From the cell containing the given text, extract its center point as [x, y] coordinate. 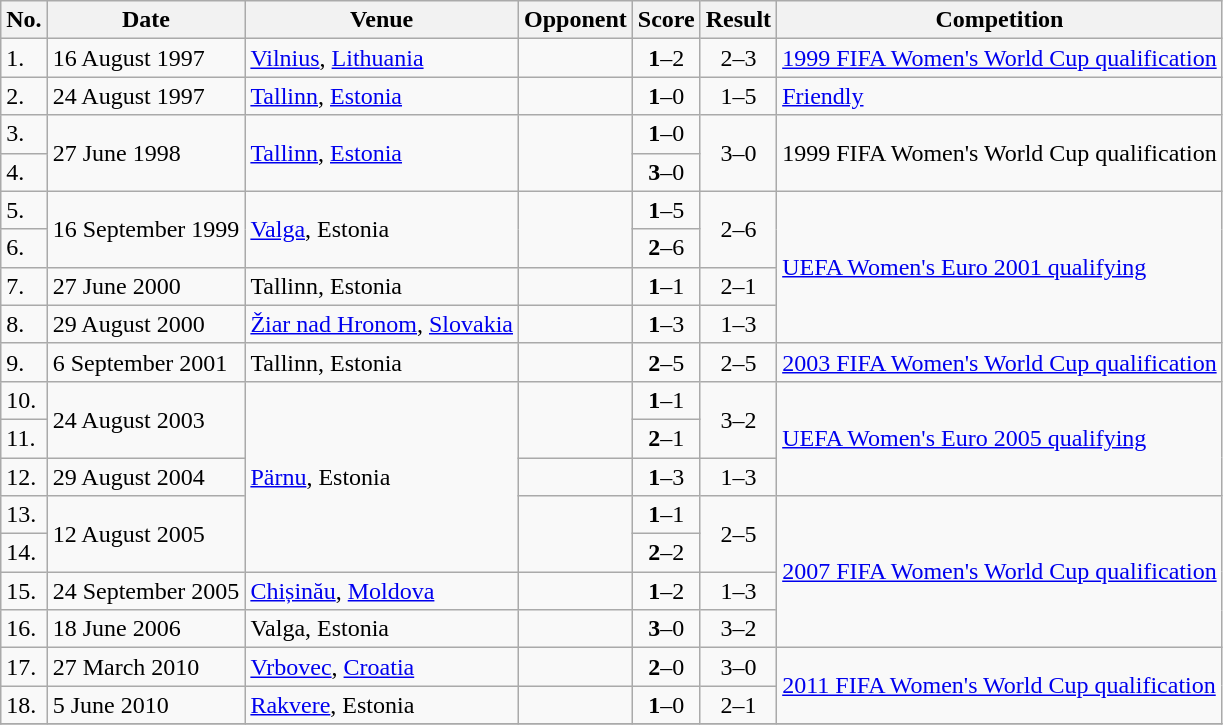
2011 FIFA Women's World Cup qualification [1000, 686]
2–2 [666, 553]
27 March 2010 [146, 667]
2–3 [738, 58]
UEFA Women's Euro 2005 qualifying [1000, 438]
Vrbovec, Croatia [382, 667]
Vilnius, Lithuania [382, 58]
Date [146, 20]
Chișinău, Moldova [382, 591]
Venue [382, 20]
5 June 2010 [146, 705]
No. [24, 20]
24 September 2005 [146, 591]
2003 FIFA Women's World Cup qualification [1000, 362]
18 June 2006 [146, 629]
5. [24, 210]
12 August 2005 [146, 534]
18. [24, 705]
4. [24, 172]
7. [24, 286]
29 August 2004 [146, 477]
Žiar nad Hronom, Slovakia [382, 324]
14. [24, 553]
2–0 [666, 667]
2007 FIFA Women's World Cup qualification [1000, 572]
Result [738, 20]
12. [24, 477]
16. [24, 629]
6 September 2001 [146, 362]
11. [24, 438]
2. [24, 96]
1. [24, 58]
13. [24, 515]
24 August 1997 [146, 96]
27 June 2000 [146, 286]
10. [24, 400]
Opponent [576, 20]
Rakvere, Estonia [382, 705]
27 June 1998 [146, 153]
Score [666, 20]
29 August 2000 [146, 324]
16 August 1997 [146, 58]
24 August 2003 [146, 419]
17. [24, 667]
16 September 1999 [146, 229]
6. [24, 248]
8. [24, 324]
Pärnu, Estonia [382, 476]
Competition [1000, 20]
15. [24, 591]
3. [24, 134]
UEFA Women's Euro 2001 qualifying [1000, 267]
Friendly [1000, 96]
9. [24, 362]
